For the text-containing cell, return its midpoint in (X, Y) coordinate format. 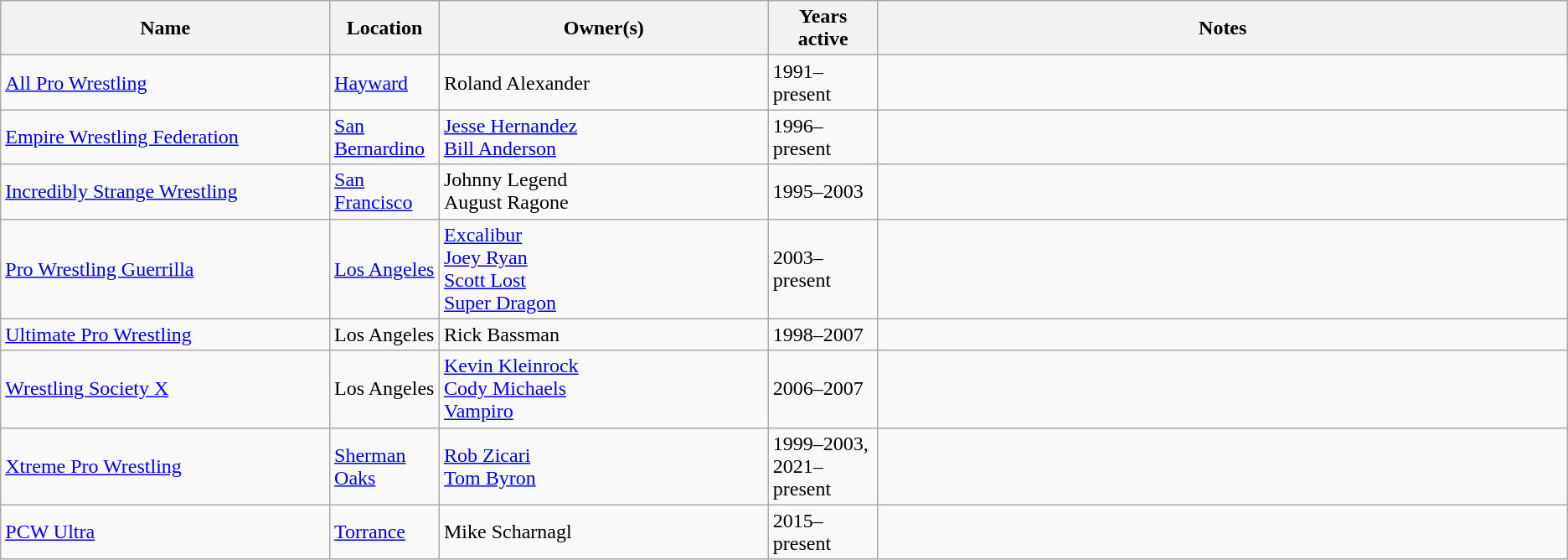
Rob ZicariTom Byron (603, 466)
Hayward (385, 82)
Roland Alexander (603, 82)
Notes (1223, 29)
Sherman Oaks (385, 466)
2006–2007 (823, 389)
Wrestling Society X (166, 389)
Kevin KleinrockCody MichaelsVampiro (603, 389)
1995–2003 (823, 191)
1991–present (823, 82)
2015–present (823, 531)
Mike Scharnagl (603, 531)
Owner(s) (603, 29)
Incredibly Strange Wrestling (166, 191)
Pro Wrestling Guerrilla (166, 268)
ExcaliburJoey RyanScott LostSuper Dragon (603, 268)
1999–2003, 2021–present (823, 466)
PCW Ultra (166, 531)
Years active (823, 29)
Name (166, 29)
Ultimate Pro Wrestling (166, 334)
Johnny LegendAugust Ragone (603, 191)
Xtreme Pro Wrestling (166, 466)
2003–present (823, 268)
All Pro Wrestling (166, 82)
Location (385, 29)
Empire Wrestling Federation (166, 137)
Jesse HernandezBill Anderson (603, 137)
1998–2007 (823, 334)
1996–present (823, 137)
San Francisco (385, 191)
Rick Bassman (603, 334)
Torrance (385, 531)
San Bernardino (385, 137)
